Provide the (X, Y) coordinate of the cell's center where the given text is located.  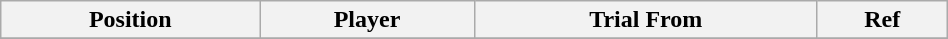
Position (130, 20)
Player (368, 20)
Ref (882, 20)
Trial From (646, 20)
